Pinpoint the cell where the given text exists, returning its (X, Y) midpoint coordinate. 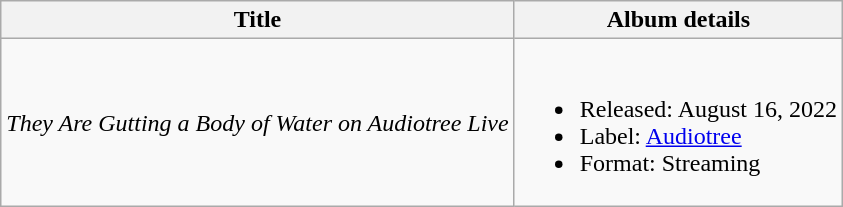
Album details (678, 20)
Released: August 16, 2022Label: AudiotreeFormat: Streaming (678, 122)
They Are Gutting a Body of Water on Audiotree Live (258, 122)
Title (258, 20)
